Extract the [x, y] coordinate from the center of the cell holding the provided text.  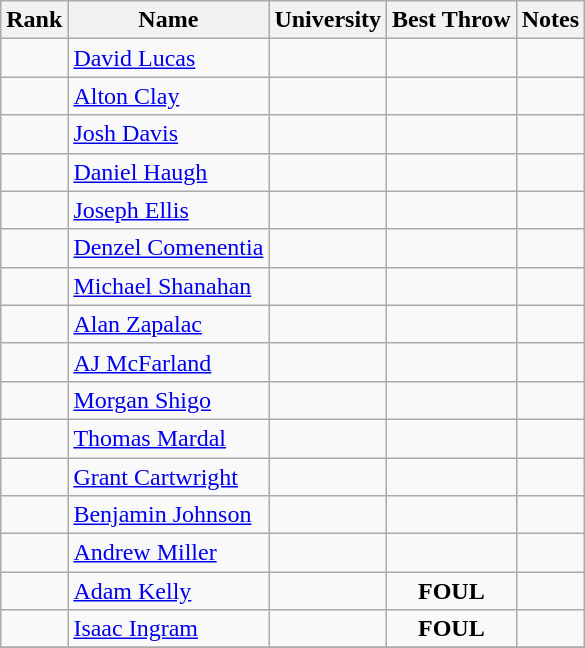
Benjamin Johnson [168, 515]
Adam Kelly [168, 591]
Grant Cartwright [168, 477]
Name [168, 20]
Thomas Mardal [168, 438]
Joseph Ellis [168, 210]
Morgan Shigo [168, 400]
Alan Zapalac [168, 324]
Andrew Miller [168, 553]
Alton Clay [168, 96]
Michael Shanahan [168, 286]
David Lucas [168, 58]
Best Throw [452, 20]
AJ McFarland [168, 362]
University [328, 20]
Denzel Comenentia [168, 248]
Rank [34, 20]
Notes [550, 20]
Josh Davis [168, 134]
Isaac Ingram [168, 629]
Daniel Haugh [168, 172]
